Return the (X, Y) coordinate for the center point of the cell that contains the specified text.  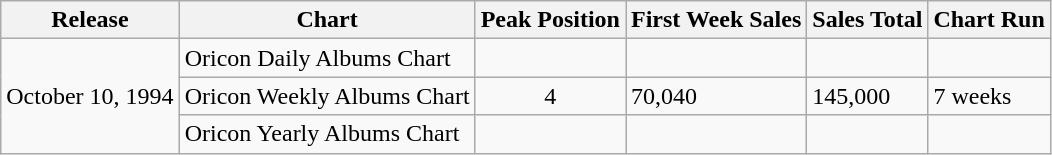
First Week Sales (716, 20)
Oricon Yearly Albums Chart (327, 134)
Chart Run (989, 20)
4 (550, 96)
Chart (327, 20)
Sales Total (868, 20)
Peak Position (550, 20)
7 weeks (989, 96)
Oricon Weekly Albums Chart (327, 96)
Oricon Daily Albums Chart (327, 58)
October 10, 1994 (90, 96)
Release (90, 20)
70,040 (716, 96)
145,000 (868, 96)
